Capture the cell that displays the provided text and extract its (x, y) central coordinate. 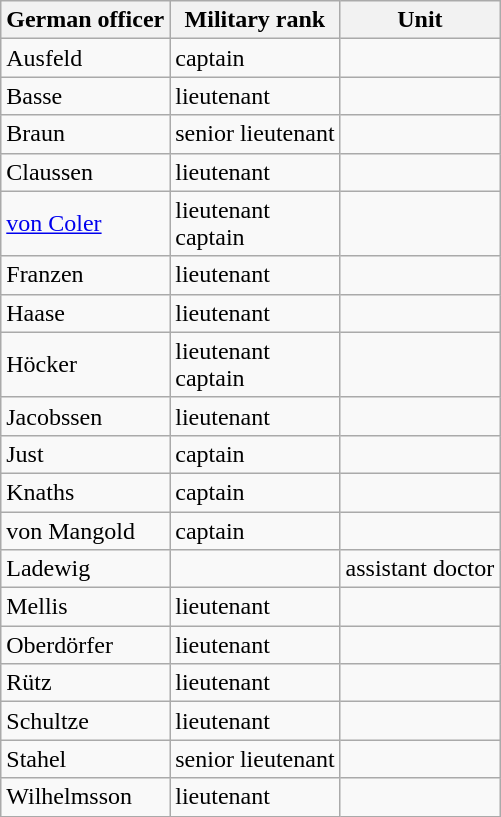
lieutenant captain (255, 364)
Mellis (86, 607)
von Coler (86, 224)
Haase (86, 313)
Just (86, 454)
Military rank (255, 20)
Ausfeld (86, 58)
Wilhelmsson (86, 797)
Schultze (86, 721)
von Mangold (86, 531)
German officer (86, 20)
Jacobssen (86, 416)
Basse (86, 96)
Claussen (86, 172)
Braun (86, 134)
Stahel (86, 759)
lieutenantcaptain (255, 224)
assistant doctor (420, 569)
Rütz (86, 683)
Oberdörfer (86, 645)
Höcker (86, 364)
Unit (420, 20)
Ladewig (86, 569)
Franzen (86, 275)
Knaths (86, 492)
